Find where the given text appears and provide that cell's center as (x, y) coordinate. 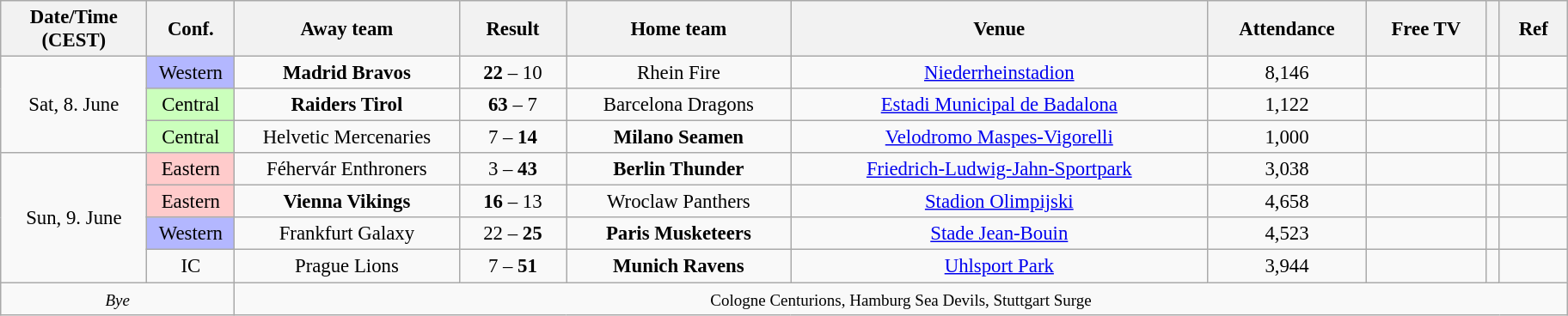
Wroclaw Panthers (679, 202)
Sun, 9. June (74, 217)
22 – 25 (512, 234)
Prague Lions (347, 266)
Barcelona Dragons (679, 105)
4,523 (1288, 234)
Madrid Bravos (347, 73)
Sat, 8. June (74, 105)
Date/Time (CEST) (74, 29)
16 – 13 (512, 202)
Féhervár Enthroners (347, 169)
7 – 14 (512, 137)
63 – 7 (512, 105)
Estadi Municipal de Badalona (999, 105)
4,658 (1288, 202)
Velodromo Maspes-Vigorelli (999, 137)
Niederrheinstadion (999, 73)
22 – 10 (512, 73)
Home team (679, 29)
3 – 43 (512, 169)
Cologne Centurions, Hamburg Sea Devils, Stuttgart Surge (901, 299)
IC (191, 266)
Helvetic Mercenaries (347, 137)
Frankfurt Galaxy (347, 234)
Rhein Fire (679, 73)
Free TV (1427, 29)
1,000 (1288, 137)
8,146 (1288, 73)
Attendance (1288, 29)
Bye (118, 299)
Friedrich-Ludwig-Jahn-Sportpark (999, 169)
Raiders Tirol (347, 105)
Result (512, 29)
Ref (1534, 29)
Uhlsport Park (999, 266)
7 – 51 (512, 266)
Milano Seamen (679, 137)
1,122 (1288, 105)
Away team (347, 29)
Stade Jean-Bouin (999, 234)
Vienna Vikings (347, 202)
Venue (999, 29)
3,038 (1288, 169)
Paris Musketeers (679, 234)
3,944 (1288, 266)
Berlin Thunder (679, 169)
Munich Ravens (679, 266)
Conf. (191, 29)
Stadion Olimpijski (999, 202)
